Search for the cell housing the specified text and yield its (X, Y) center coordinate. 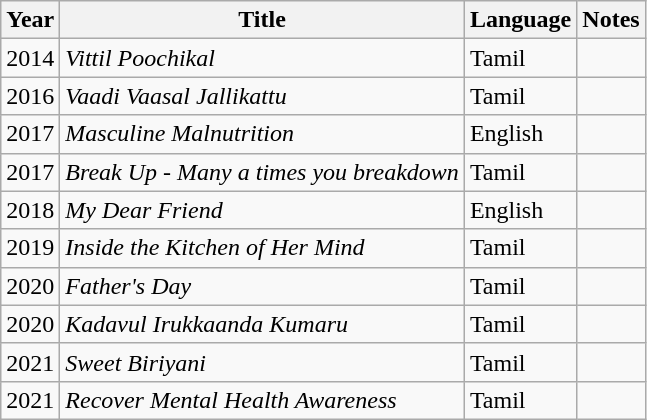
Father's Day (262, 286)
2014 (30, 58)
Break Up - Many a times you breakdown (262, 172)
2018 (30, 210)
Vittil Poochikal (262, 58)
Title (262, 20)
Inside the Kitchen of Her Mind (262, 248)
2019 (30, 248)
Kadavul Irukkaanda Kumaru (262, 324)
My Dear Friend (262, 210)
Sweet Biriyani (262, 362)
Recover Mental Health Awareness (262, 400)
Language (520, 20)
2016 (30, 96)
Year (30, 20)
Vaadi Vaasal Jallikattu (262, 96)
Masculine Malnutrition (262, 134)
Notes (611, 20)
